Provide the [X, Y] coordinate of the cell's center where the given text is located.  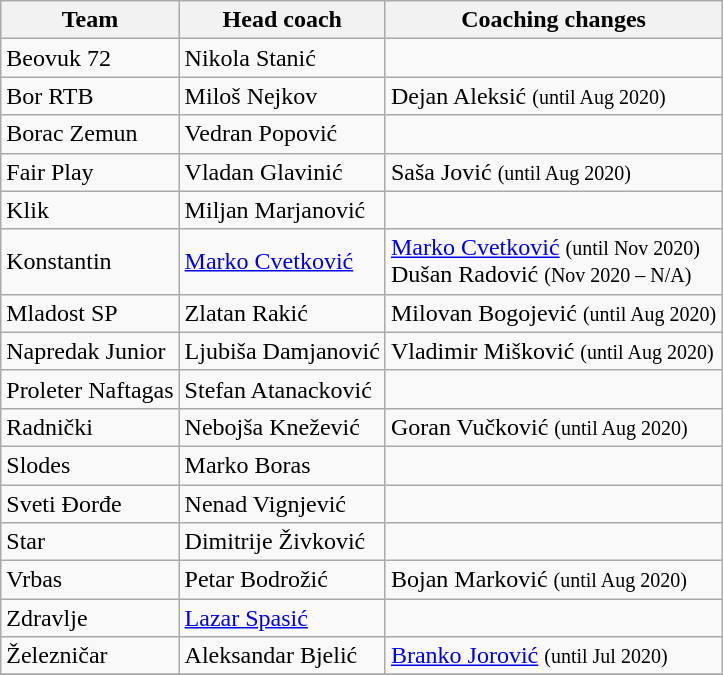
Borac Zemun [90, 134]
Vrbas [90, 580]
Aleksandar Bjelić [282, 656]
Vedran Popović [282, 134]
Vladimir Mišković (until Aug 2020) [553, 351]
Stefan Atanacković [282, 389]
Ljubiša Damjanović [282, 351]
Marko Boras [282, 465]
Dimitrije Živković [282, 542]
Milovan Bogojević (until Aug 2020) [553, 313]
Zdravlje [90, 618]
Sveti Đorđe [90, 503]
Bor RTB [90, 96]
Head coach [282, 20]
Nikola Stanić [282, 58]
Zlatan Rakić [282, 313]
Lazar Spasić [282, 618]
Star [90, 542]
Saša Jović (until Aug 2020) [553, 172]
Vladan Glavinić [282, 172]
Beovuk 72 [90, 58]
Dejan Aleksić (until Aug 2020) [553, 96]
Coaching changes [553, 20]
Marko Cvetković [282, 262]
Mladost SP [90, 313]
Goran Vučković (until Aug 2020) [553, 427]
Železničar [90, 656]
Branko Jorović (until Jul 2020) [553, 656]
Marko Cvetković (until Nov 2020)Dušan Radović (Nov 2020 – N/A) [553, 262]
Konstantin [90, 262]
Nebojša Knežević [282, 427]
Petar Bodrožić [282, 580]
Nenad Vignjević [282, 503]
Klik [90, 210]
Proleter Naftagas [90, 389]
Team [90, 20]
Slodes [90, 465]
Miljan Marjanović [282, 210]
Radnički [90, 427]
Napredak Junior [90, 351]
Miloš Nejkov [282, 96]
Fair Play [90, 172]
Bojan Marković (until Aug 2020) [553, 580]
